From the cell containing the given text, extract its center point as [X, Y] coordinate. 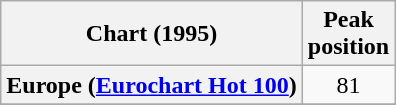
Chart (1995) [152, 34]
81 [348, 85]
Europe (Eurochart Hot 100) [152, 85]
Peakposition [348, 34]
